Find where the given text appears and provide that cell's center as [X, Y] coordinate. 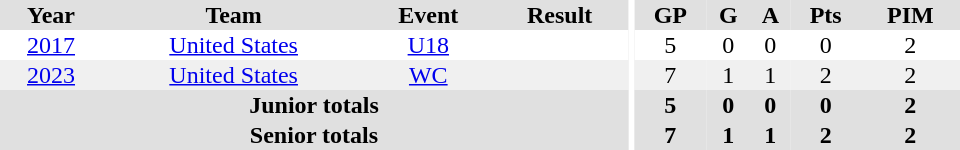
Event [428, 15]
U18 [428, 45]
Pts [826, 15]
Year [51, 15]
GP [670, 15]
Result [560, 15]
Senior totals [314, 135]
G [728, 15]
PIM [910, 15]
A [770, 15]
2017 [51, 45]
2023 [51, 75]
WC [428, 75]
Junior totals [314, 105]
Team [234, 15]
